For the text-containing cell, return its midpoint in (x, y) coordinate format. 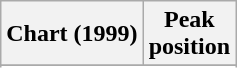
Peakposition (189, 34)
Chart (1999) (72, 34)
